Determine the [X, Y] coordinate at the center of the cell enclosing the given text.  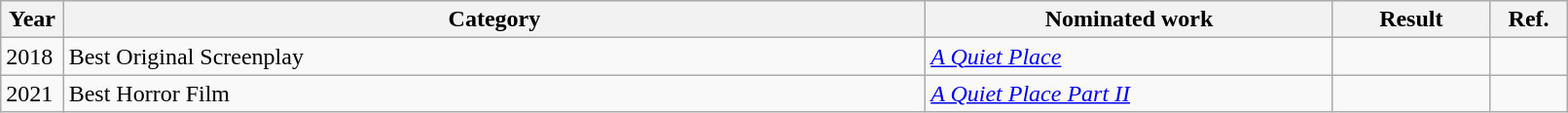
A Quiet Place Part II [1129, 94]
2018 [32, 56]
2021 [32, 94]
Nominated work [1129, 19]
Category [494, 19]
Result [1411, 19]
A Quiet Place [1129, 56]
Best Horror Film [494, 94]
Ref. [1528, 19]
Year [32, 19]
Best Original Screenplay [494, 56]
